Determine the (X, Y) coordinate at the center of the cell enclosing the given text.  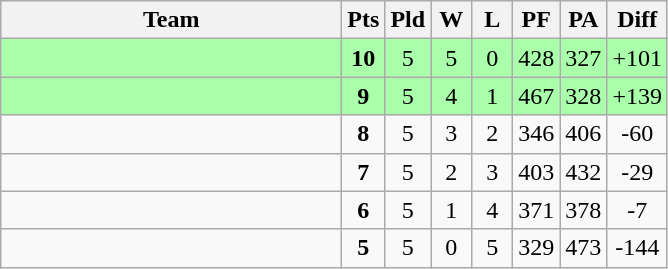
8 (364, 134)
329 (536, 248)
Pld (408, 20)
7 (364, 172)
PF (536, 20)
-29 (638, 172)
403 (536, 172)
W (452, 20)
473 (584, 248)
406 (584, 134)
+139 (638, 96)
Pts (364, 20)
428 (536, 58)
-7 (638, 210)
Team (172, 20)
327 (584, 58)
-60 (638, 134)
467 (536, 96)
Diff (638, 20)
378 (584, 210)
328 (584, 96)
6 (364, 210)
432 (584, 172)
-144 (638, 248)
346 (536, 134)
10 (364, 58)
PA (584, 20)
9 (364, 96)
371 (536, 210)
L (492, 20)
+101 (638, 58)
